From the cell containing the given text, extract its center point as (X, Y) coordinate. 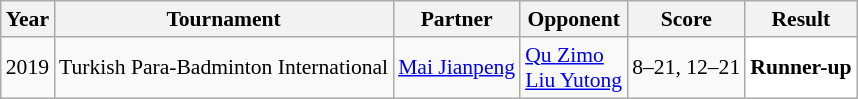
Result (800, 19)
Partner (456, 19)
Runner-up (800, 68)
Turkish Para-Badminton International (224, 68)
Score (686, 19)
2019 (28, 68)
8–21, 12–21 (686, 68)
Year (28, 19)
Mai Jianpeng (456, 68)
Opponent (574, 19)
Tournament (224, 19)
Qu Zimo Liu Yutong (574, 68)
